Search for the cell housing the specified text and yield its [X, Y] center coordinate. 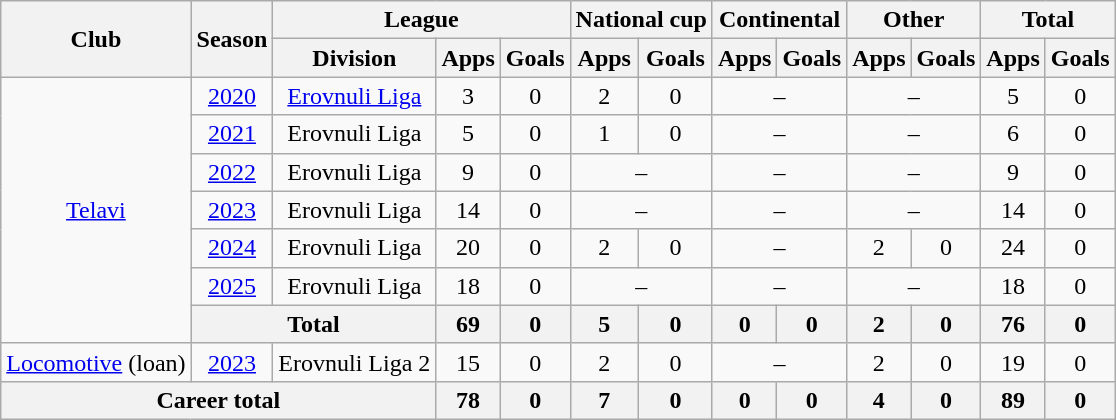
National cup [641, 20]
2021 [232, 134]
6 [1013, 134]
24 [1013, 248]
Telavi [96, 210]
Other [914, 20]
Season [232, 39]
20 [468, 248]
7 [604, 400]
15 [468, 362]
19 [1013, 362]
Locomotive (loan) [96, 362]
89 [1013, 400]
3 [468, 96]
2022 [232, 172]
78 [468, 400]
2020 [232, 96]
69 [468, 324]
76 [1013, 324]
Division [354, 58]
Continental [779, 20]
Career total [218, 400]
League [422, 20]
4 [879, 400]
1 [604, 134]
2025 [232, 286]
2024 [232, 248]
Erovnuli Liga 2 [354, 362]
Club [96, 39]
